Capture the cell that displays the provided text and extract its [X, Y] central coordinate. 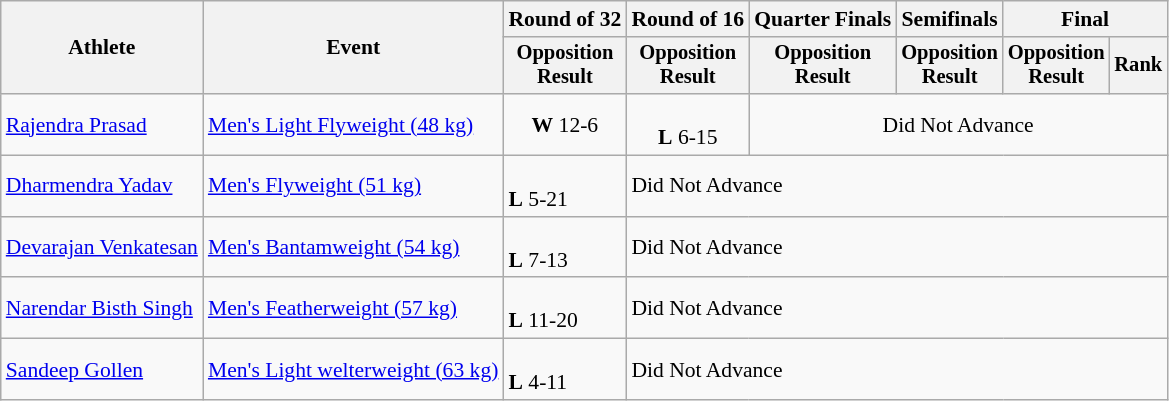
Event [354, 48]
Men's Flyweight (51 kg) [354, 186]
Round of 32 [564, 19]
Men's Light Flyweight (48 kg) [354, 124]
Narendar Bisth Singh [102, 308]
Devarajan Venkatesan [102, 248]
Dharmendra Yadav [102, 186]
Final [1085, 19]
L 4-11 [564, 370]
Men's Featherweight (57 kg) [354, 308]
Sandeep Gollen [102, 370]
L 7-13 [564, 248]
Rank [1138, 66]
Athlete [102, 48]
Round of 16 [688, 19]
L 5-21 [564, 186]
Men's Bantamweight (54 kg) [354, 248]
Semifinals [950, 19]
L 11-20 [564, 308]
W 12-6 [564, 124]
L 6-15 [688, 124]
Rajendra Prasad [102, 124]
Quarter Finals [822, 19]
Men's Light welterweight (63 kg) [354, 370]
